Provide the [X, Y] coordinate of the cell's center where the given text is located.  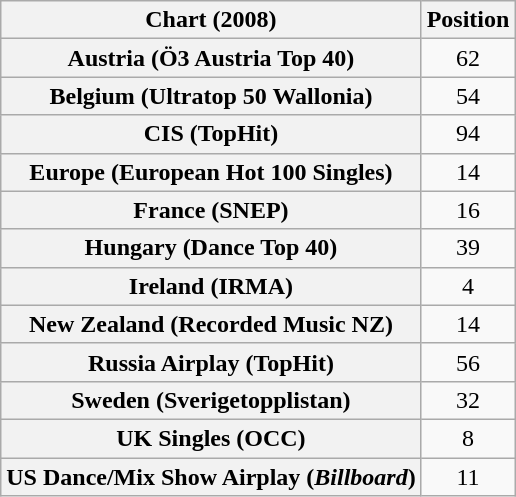
Chart (2008) [211, 20]
Russia Airplay (TopHit) [211, 362]
UK Singles (OCC) [211, 438]
54 [468, 96]
Sweden (Sverigetopplistan) [211, 400]
4 [468, 286]
8 [468, 438]
CIS (TopHit) [211, 134]
Ireland (IRMA) [211, 286]
39 [468, 248]
Hungary (Dance Top 40) [211, 248]
32 [468, 400]
56 [468, 362]
US Dance/Mix Show Airplay (Billboard) [211, 477]
Position [468, 20]
Belgium (Ultratop 50 Wallonia) [211, 96]
Austria (Ö3 Austria Top 40) [211, 58]
11 [468, 477]
New Zealand (Recorded Music NZ) [211, 324]
Europe (European Hot 100 Singles) [211, 172]
62 [468, 58]
94 [468, 134]
16 [468, 210]
France (SNEP) [211, 210]
